Capture the cell that displays the provided text and extract its (x, y) central coordinate. 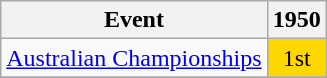
Australian Championships (134, 58)
1st (296, 58)
Event (134, 20)
1950 (296, 20)
